Locate the cell with the specified text and output its [X, Y] center coordinate. 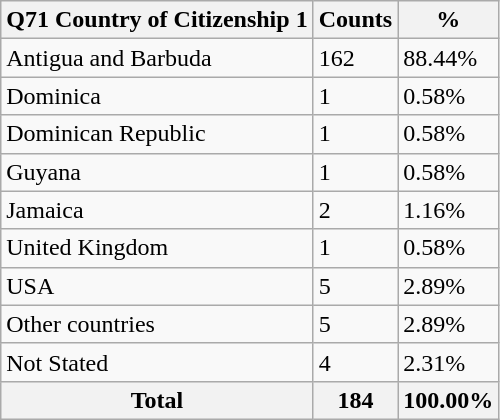
1.16% [448, 210]
2 [355, 210]
Counts [355, 20]
2.31% [448, 362]
Guyana [157, 172]
Not Stated [157, 362]
4 [355, 362]
Total [157, 400]
Jamaica [157, 210]
USA [157, 286]
Q71 Country of Citizenship 1 [157, 20]
% [448, 20]
Dominica [157, 96]
Other countries [157, 324]
100.00% [448, 400]
162 [355, 58]
Antigua and Barbuda [157, 58]
United Kingdom [157, 248]
184 [355, 400]
88.44% [448, 58]
Dominican Republic [157, 134]
